Pinpoint the cell where the given text exists, returning its [x, y] midpoint coordinate. 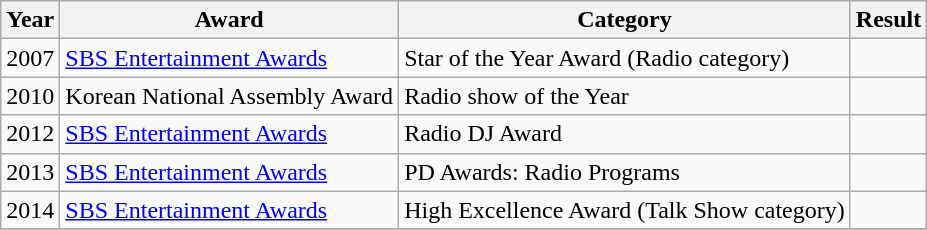
2007 [30, 58]
Star of the Year Award (Radio category) [625, 58]
Result [888, 20]
Radio show of the Year [625, 96]
Year [30, 20]
Category [625, 20]
2012 [30, 134]
PD Awards: Radio Programs [625, 172]
2013 [30, 172]
Korean National Assembly Award [230, 96]
Award [230, 20]
High Excellence Award (Talk Show category) [625, 210]
Radio DJ Award [625, 134]
2014 [30, 210]
2010 [30, 96]
